Provide the (X, Y) coordinate of the cell's center where the given text is located.  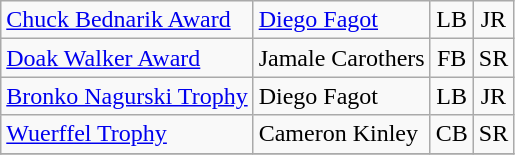
Wuerffel Trophy (127, 134)
Bronko Nagurski Trophy (127, 96)
Jamale Carothers (342, 58)
FB (452, 58)
Doak Walker Award (127, 58)
CB (452, 134)
Cameron Kinley (342, 134)
Chuck Bednarik Award (127, 20)
